Extract the [X, Y] coordinate from the center of the cell holding the provided text.  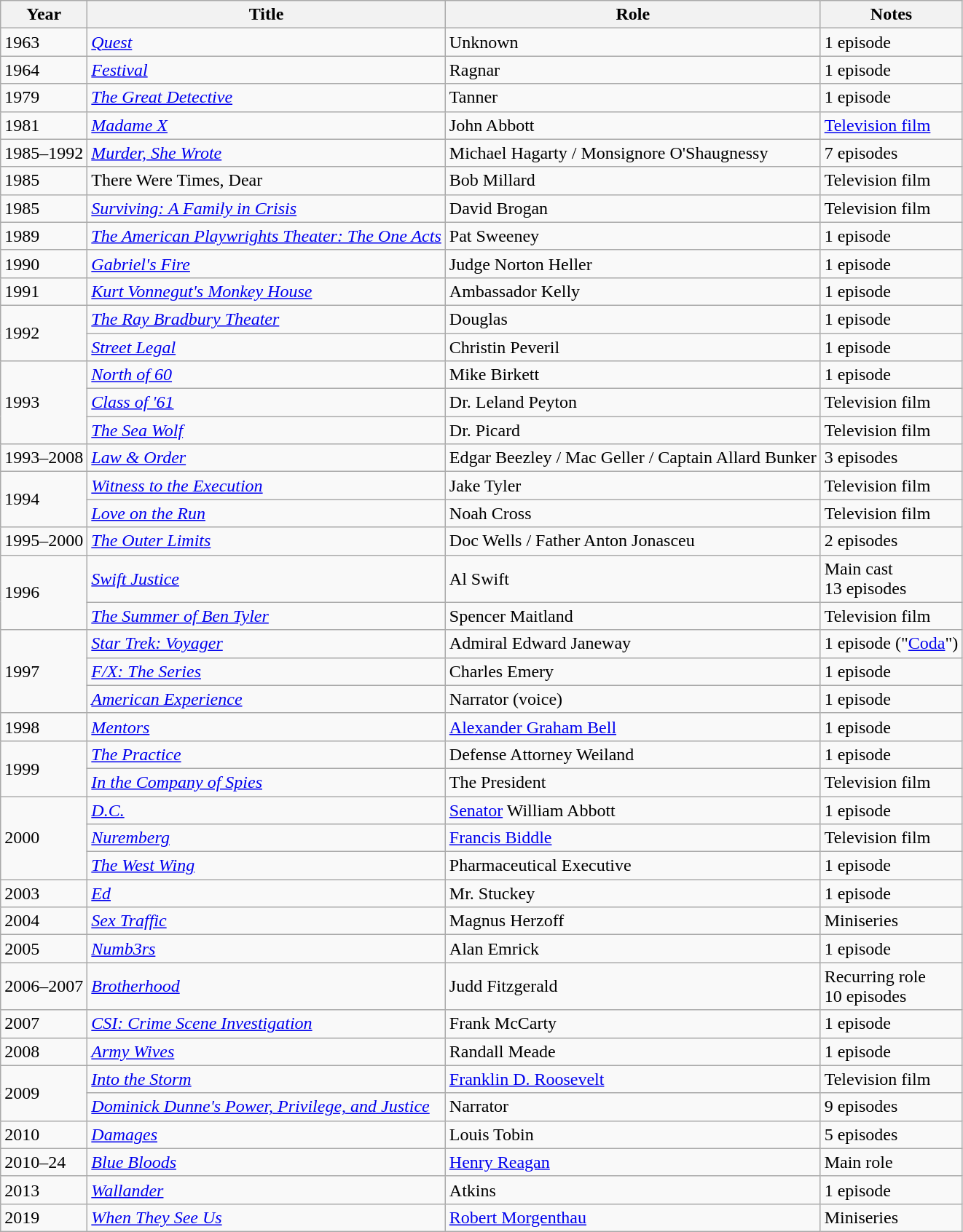
1989 [44, 236]
Witness to the Execution [267, 486]
2013 [44, 1190]
Role [632, 15]
2 episodes [892, 541]
The American Playwrights Theater: The One Acts [267, 236]
Franklin D. Roosevelt [632, 1079]
Law & Order [267, 458]
The Great Detective [267, 98]
American Experience [267, 699]
2019 [44, 1217]
Louis Tobin [632, 1134]
Bob Millard [632, 181]
The West Wing [267, 866]
Edgar Beezley / Mac Geller / Captain Allard Bunker [632, 458]
Ed [267, 893]
Ragnar [632, 70]
In the Company of Spies [267, 782]
Blue Bloods [267, 1162]
Surviving: A Family in Crisis [267, 208]
There Were Times, Dear [267, 181]
Jake Tyler [632, 486]
F/X: The Series [267, 671]
Into the Storm [267, 1079]
North of 60 [267, 375]
Street Legal [267, 347]
Damages [267, 1134]
Al Swift [632, 578]
Mentors [267, 727]
1 episode ("Coda") [892, 644]
CSI: Crime Scene Investigation [267, 1024]
The Outer Limits [267, 541]
1998 [44, 727]
Swift Justice [267, 578]
When They See Us [267, 1217]
Year [44, 15]
Star Trek: Voyager [267, 644]
1963 [44, 42]
7 episodes [892, 153]
2000 [44, 838]
Judd Fitzgerald [632, 986]
Pharmaceutical Executive [632, 866]
Magnus Herzoff [632, 921]
5 episodes [892, 1134]
2006–2007 [44, 986]
David Brogan [632, 208]
Quest [267, 42]
1990 [44, 264]
The Sea Wolf [267, 430]
Notes [892, 15]
2004 [44, 921]
Narrator (voice) [632, 699]
Numb3rs [267, 949]
Charles Emery [632, 671]
Ambassador Kelly [632, 291]
The President [632, 782]
Admiral Edward Janeway [632, 644]
Unknown [632, 42]
Alan Emrick [632, 949]
Love on the Run [267, 513]
1992 [44, 333]
Francis Biddle [632, 838]
1979 [44, 98]
1985–1992 [44, 153]
1991 [44, 291]
1964 [44, 70]
Main role [892, 1162]
Nuremberg [267, 838]
Class of '61 [267, 403]
Sex Traffic [267, 921]
2007 [44, 1024]
Senator William Abbott [632, 810]
Tanner [632, 98]
2008 [44, 1051]
Gabriel's Fire [267, 264]
Kurt Vonnegut's Monkey House [267, 291]
D.C. [267, 810]
1994 [44, 499]
2009 [44, 1093]
Mike Birkett [632, 375]
Recurring role10 episodes [892, 986]
2003 [44, 893]
Pat Sweeney [632, 236]
The Practice [267, 754]
Atkins [632, 1190]
The Ray Bradbury Theater [267, 319]
Henry Reagan [632, 1162]
3 episodes [892, 458]
1997 [44, 671]
Randall Meade [632, 1051]
2010–24 [44, 1162]
Dr. Picard [632, 430]
Madame X [267, 125]
1993 [44, 403]
1996 [44, 593]
Main cast 13 episodes [892, 578]
Douglas [632, 319]
1993–2008 [44, 458]
Dr. Leland Peyton [632, 403]
John Abbott [632, 125]
1981 [44, 125]
Wallander [267, 1190]
The Summer of Ben Tyler [267, 616]
2010 [44, 1134]
Mr. Stuckey [632, 893]
Dominick Dunne's Power, Privilege, and Justice [267, 1107]
Title [267, 15]
Brotherhood [267, 986]
Alexander Graham Bell [632, 727]
Army Wives [267, 1051]
9 episodes [892, 1107]
Festival [267, 70]
Frank McCarty [632, 1024]
2005 [44, 949]
Noah Cross [632, 513]
Doc Wells / Father Anton Jonasceu [632, 541]
Murder, She Wrote [267, 153]
Narrator [632, 1107]
Christin Peveril [632, 347]
1999 [44, 768]
Defense Attorney Weiland [632, 754]
Spencer Maitland [632, 616]
Michael Hagarty / Monsignore O'Shaugnessy [632, 153]
Judge Norton Heller [632, 264]
1995–2000 [44, 541]
Robert Morgenthau [632, 1217]
